Detect which cell encompasses the target text, then output its [x, y] center coordinate. 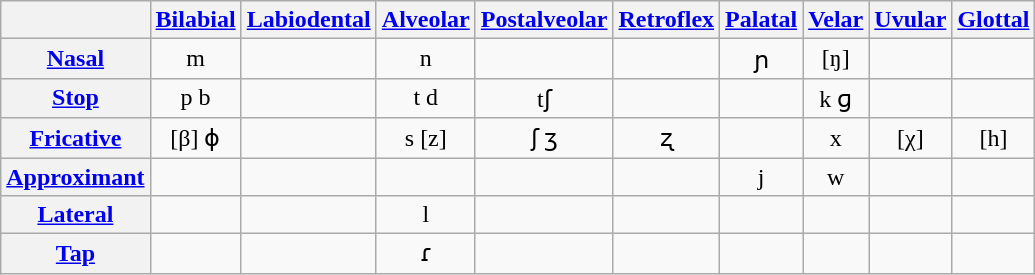
Alveolar [426, 20]
Tap [76, 254]
ʃ ʒ [544, 138]
x [836, 138]
[ŋ] [836, 59]
ʐ [666, 138]
l [426, 215]
Labiodental [308, 20]
t d [426, 98]
Velar [836, 20]
Palatal [762, 20]
k ɡ [836, 98]
Stop [76, 98]
[β] ɸ [196, 138]
Nasal [76, 59]
Lateral [76, 215]
p b [196, 98]
tʃ [544, 98]
Uvular [910, 20]
Glottal [994, 20]
ɲ [762, 59]
n [426, 59]
[χ] [910, 138]
ɾ [426, 254]
Approximant [76, 177]
s [z] [426, 138]
Fricative [76, 138]
m [196, 59]
w [836, 177]
Retroflex [666, 20]
[h] [994, 138]
Postalveolar [544, 20]
j [762, 177]
Bilabial [196, 20]
